From the cell containing the given text, extract its center point as (x, y) coordinate. 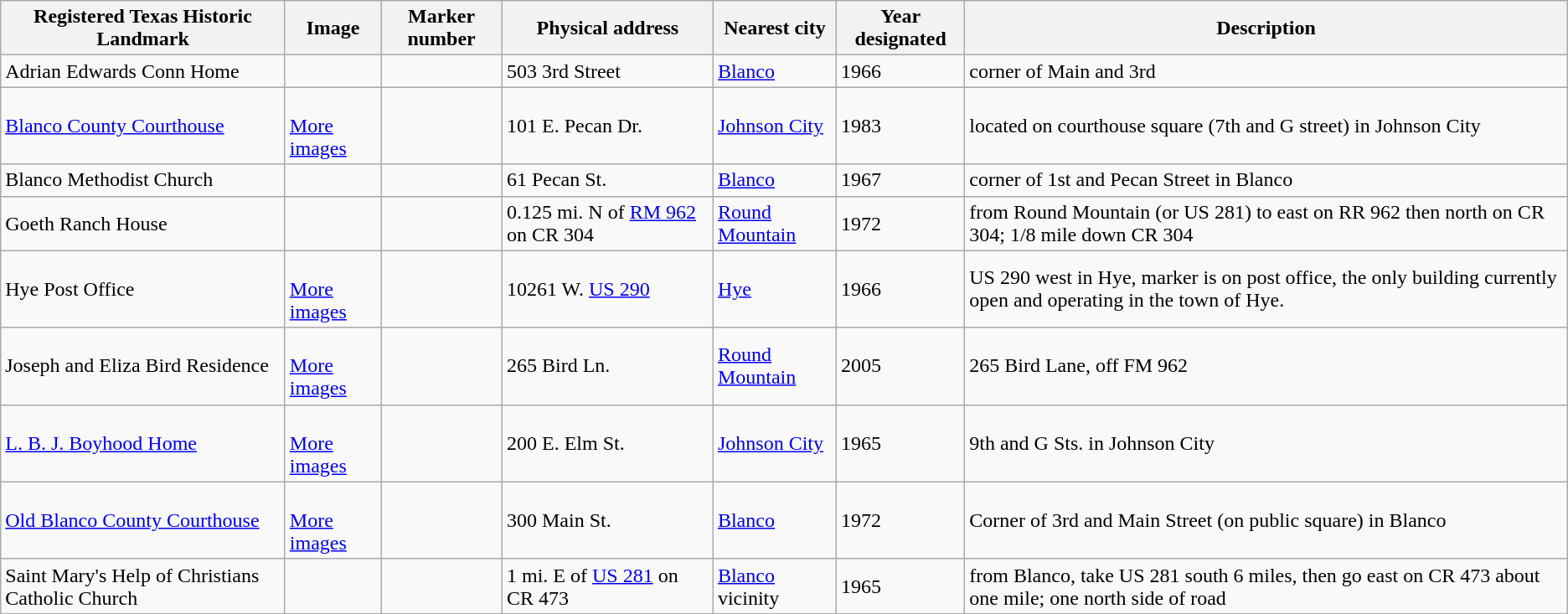
Registered Texas Historic Landmark (143, 28)
Adrian Edwards Conn Home (143, 71)
265 Bird Lane, off FM 962 (1266, 366)
Description (1266, 28)
Physical address (607, 28)
from Round Mountain (or US 281) to east on RR 962 then north on CR 304; 1/8 mile down CR 304 (1266, 223)
Nearest city (774, 28)
0.125 mi. N of RM 962 on CR 304 (607, 223)
503 3rd Street (607, 71)
300 Main St. (607, 520)
corner of Main and 3rd (1266, 71)
Year designated (901, 28)
Corner of 3rd and Main Street (on public square) in Blanco (1266, 520)
Hye (774, 289)
1983 (901, 126)
from Blanco, take US 281 south 6 miles, then go east on CR 473 about one mile; one north side of road (1266, 586)
1 mi. E of US 281 on CR 473 (607, 586)
located on courthouse square (7th and G street) in Johnson City (1266, 126)
1967 (901, 180)
9th and G Sts. in Johnson City (1266, 443)
Blanco County Courthouse (143, 126)
Saint Mary's Help of Christians Catholic Church (143, 586)
L. B. J. Boyhood Home (143, 443)
Blanco vicinity (774, 586)
200 E. Elm St. (607, 443)
US 290 west in Hye, marker is on post office, the only building currently open and operating in the town of Hye. (1266, 289)
61 Pecan St. (607, 180)
Goeth Ranch House (143, 223)
265 Bird Ln. (607, 366)
corner of 1st and Pecan Street in Blanco (1266, 180)
2005 (901, 366)
Old Blanco County Courthouse (143, 520)
Hye Post Office (143, 289)
101 E. Pecan Dr. (607, 126)
Blanco Methodist Church (143, 180)
Joseph and Eliza Bird Residence (143, 366)
10261 W. US 290 (607, 289)
Marker number (442, 28)
Image (333, 28)
